Output the (X, Y) coordinate of the center of the cell containing the given text.  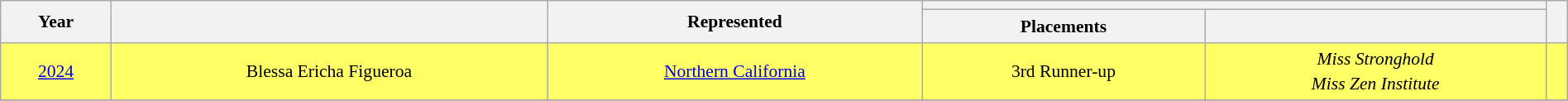
3rd Runner-up (1064, 71)
Represented (735, 22)
Miss StrongholdMiss Zen Institute (1376, 71)
Year (56, 22)
2024 (56, 71)
Placements (1064, 26)
Blessa Ericha Figueroa (329, 71)
Northern California (735, 71)
